Detect which cell encompasses the target text, then output its [x, y] center coordinate. 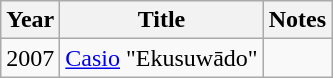
Year [30, 20]
2007 [30, 58]
Casio "Ekusuwādo" [162, 58]
Notes [297, 20]
Title [162, 20]
